Identify which cell holds the provided text, then report its (x, y) central coordinate. 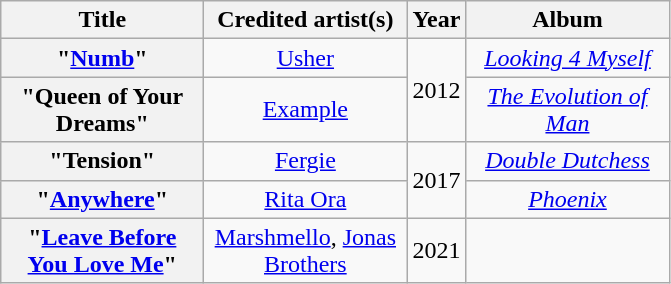
Album (568, 20)
The Evolution of Man (568, 110)
Title (102, 20)
Example (306, 110)
Marshmello, Jonas Brothers (306, 250)
"Anywhere" (102, 199)
"Leave Before You Love Me" (102, 250)
Year (436, 20)
"Tension" (102, 161)
2017 (436, 180)
Double Dutchess (568, 161)
2021 (436, 250)
"Numb" (102, 58)
Looking 4 Myself (568, 58)
Phoenix (568, 199)
"Queen of Your Dreams" (102, 110)
Fergie (306, 161)
Credited artist(s) (306, 20)
2012 (436, 90)
Usher (306, 58)
Rita Ora (306, 199)
